Find where the given text appears and provide that cell's center as (X, Y) coordinate. 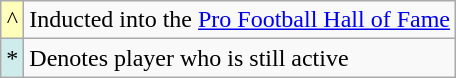
^ (12, 20)
Inducted into the Pro Football Hall of Fame (240, 20)
* (12, 58)
Denotes player who is still active (240, 58)
